Scan for the cell matching the given text and deliver its (x, y) coordinate at center. 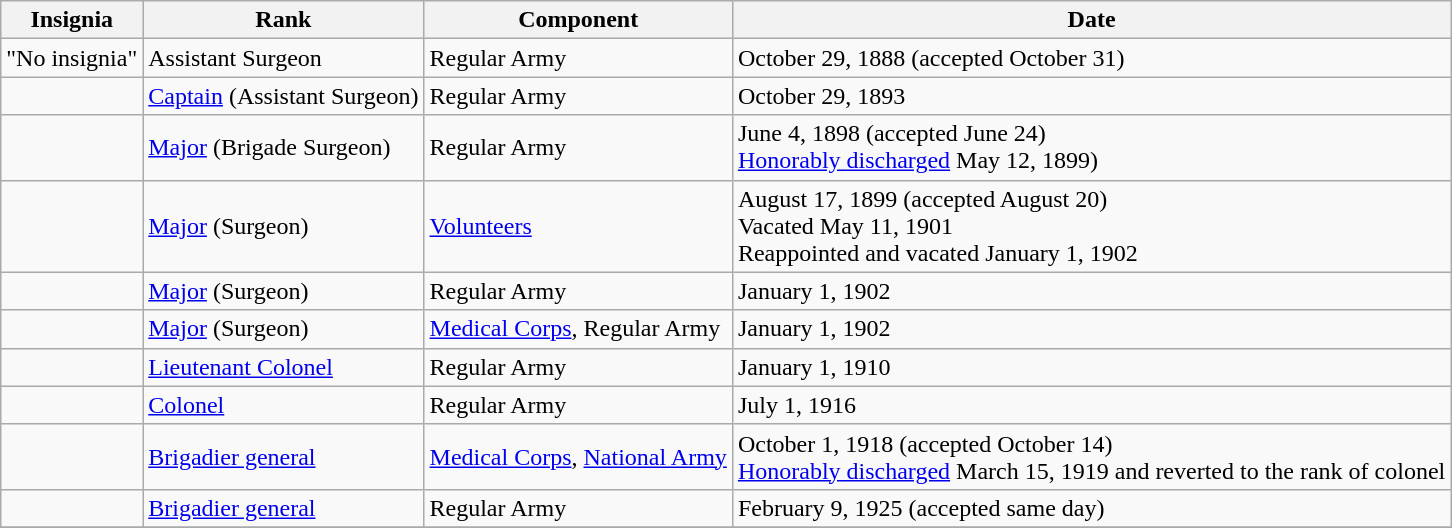
Medical Corps, National Army (578, 456)
"No insignia" (72, 58)
October 29, 1888 (accepted October 31) (1091, 58)
Lieutenant Colonel (284, 367)
Component (578, 20)
Assistant Surgeon (284, 58)
February 9, 1925 (accepted same day) (1091, 508)
Insignia (72, 20)
January 1, 1910 (1091, 367)
August 17, 1899 (accepted August 20)Vacated May 11, 1901Reappointed and vacated January 1, 1902 (1091, 226)
July 1, 1916 (1091, 405)
October 1, 1918 (accepted October 14)Honorably discharged March 15, 1919 and reverted to the rank of colonel (1091, 456)
June 4, 1898 (accepted June 24)Honorably discharged May 12, 1899) (1091, 148)
October 29, 1893 (1091, 96)
Medical Corps, Regular Army (578, 329)
Major (Brigade Surgeon) (284, 148)
Captain (Assistant Surgeon) (284, 96)
Date (1091, 20)
Colonel (284, 405)
Volunteers (578, 226)
Rank (284, 20)
